Return [X, Y] of the center of cell containing provided text 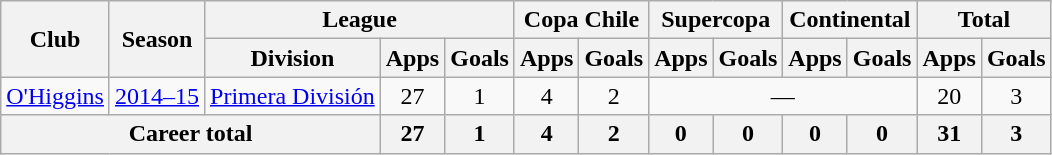
O'Higgins [56, 96]
Copa Chile [581, 20]
Primera División [293, 96]
Supercopa [716, 20]
20 [949, 96]
Continental [850, 20]
2014–15 [156, 96]
League [360, 20]
— [783, 96]
Division [293, 58]
Career total [191, 134]
Season [156, 39]
31 [949, 134]
Club [56, 39]
Total [984, 20]
